Determine the [X, Y] coordinate at the center of the cell enclosing the given text.  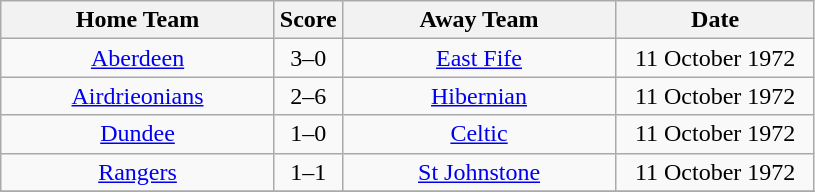
Score [308, 20]
Aberdeen [138, 58]
Dundee [138, 134]
St Johnstone [479, 172]
East Fife [479, 58]
3–0 [308, 58]
Hibernian [479, 96]
Rangers [138, 172]
1–1 [308, 172]
Date [716, 20]
Away Team [479, 20]
Celtic [479, 134]
Home Team [138, 20]
2–6 [308, 96]
Airdrieonians [138, 96]
1–0 [308, 134]
